Determine the (X, Y) coordinate at the center of the cell enclosing the given text.  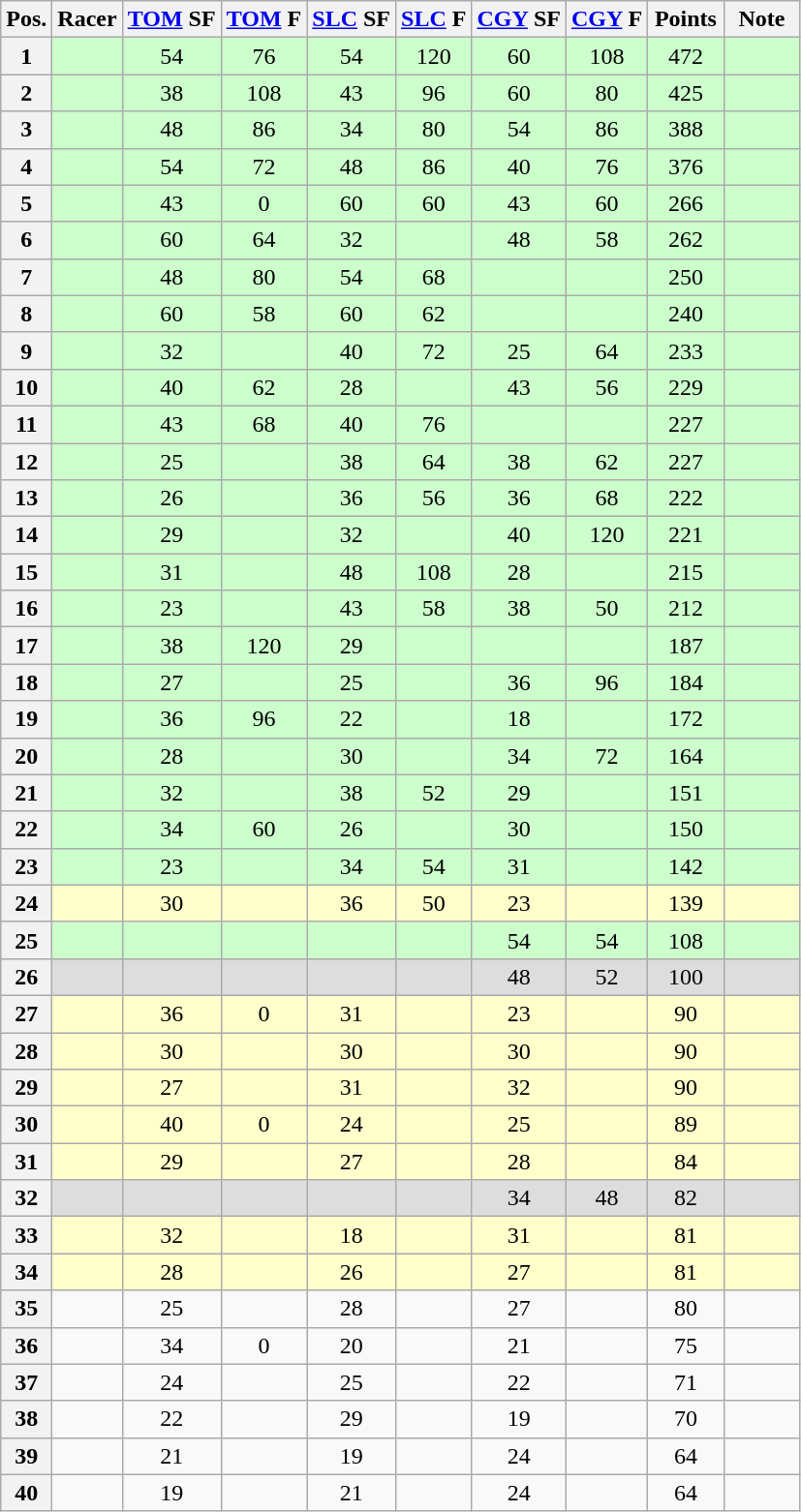
Note (761, 19)
84 (686, 1162)
142 (686, 866)
1 (27, 56)
Pos. (27, 19)
376 (686, 166)
425 (686, 93)
139 (686, 903)
250 (686, 277)
222 (686, 499)
215 (686, 572)
SLC SF (352, 19)
37 (27, 1382)
SLC F (434, 19)
266 (686, 203)
3 (27, 130)
4 (27, 166)
89 (686, 1125)
184 (686, 682)
39 (27, 1456)
164 (686, 756)
70 (686, 1419)
100 (686, 977)
Racer (87, 19)
CGY SF (519, 19)
9 (27, 350)
150 (686, 830)
TOM F (263, 19)
221 (686, 535)
12 (27, 462)
6 (27, 240)
15 (27, 572)
13 (27, 499)
CGY F (606, 19)
35 (27, 1309)
172 (686, 719)
11 (27, 424)
33 (27, 1235)
10 (27, 387)
212 (686, 609)
Points (686, 19)
7 (27, 277)
17 (27, 646)
2 (27, 93)
16 (27, 609)
388 (686, 130)
71 (686, 1382)
14 (27, 535)
229 (686, 387)
5 (27, 203)
240 (686, 314)
472 (686, 56)
8 (27, 314)
82 (686, 1198)
233 (686, 350)
75 (686, 1346)
262 (686, 240)
187 (686, 646)
TOM SF (171, 19)
151 (686, 793)
